Scan for the cell matching the given text and deliver its (X, Y) coordinate at center. 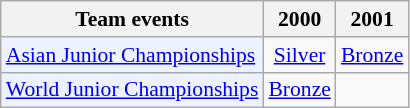
2000 (299, 19)
Silver (299, 55)
Asian Junior Championships (132, 55)
Team events (132, 19)
World Junior Championships (132, 90)
2001 (372, 19)
